For the text-containing cell, return its midpoint in [X, Y] coordinate format. 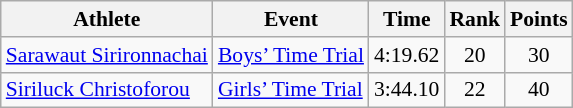
Points [539, 19]
Sarawaut Sirironnachai [107, 55]
Siriluck Christoforou [107, 90]
Event [291, 19]
30 [539, 55]
Girls’ Time Trial [291, 90]
Rank [474, 19]
Boys’ Time Trial [291, 55]
3:44.10 [406, 90]
4:19.62 [406, 55]
Time [406, 19]
22 [474, 90]
20 [474, 55]
40 [539, 90]
Athlete [107, 19]
